Return the [X, Y] coordinate for the center point of the cell that contains the specified text.  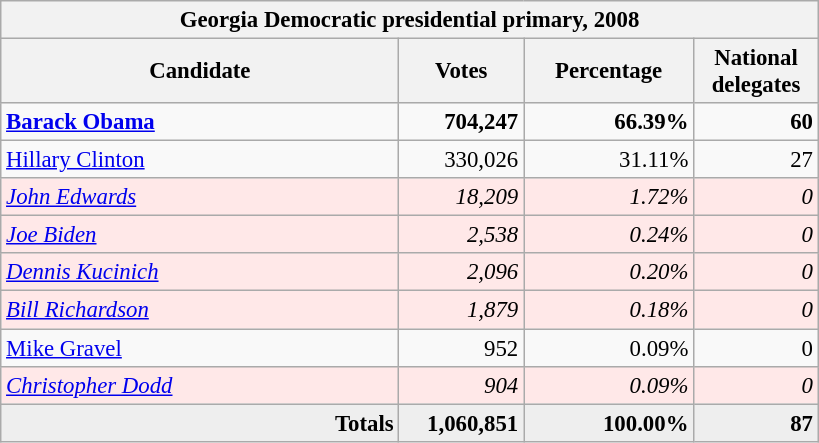
87 [756, 423]
100.00% [609, 423]
952 [462, 348]
66.39% [609, 122]
Dennis Kucinich [200, 273]
1,060,851 [462, 423]
330,026 [462, 160]
0.24% [609, 235]
Bill Richardson [200, 310]
National delegates [756, 72]
Candidate [200, 72]
0.18% [609, 310]
Votes [462, 72]
0.20% [609, 273]
60 [756, 122]
Barack Obama [200, 122]
704,247 [462, 122]
John Edwards [200, 197]
27 [756, 160]
Mike Gravel [200, 348]
Totals [200, 423]
1.72% [609, 197]
1,879 [462, 310]
31.11% [609, 160]
Christopher Dodd [200, 385]
2,096 [462, 273]
904 [462, 385]
2,538 [462, 235]
18,209 [462, 197]
Joe Biden [200, 235]
Percentage [609, 72]
Hillary Clinton [200, 160]
Georgia Democratic presidential primary, 2008 [410, 20]
